Capture the cell that displays the provided text and extract its (x, y) central coordinate. 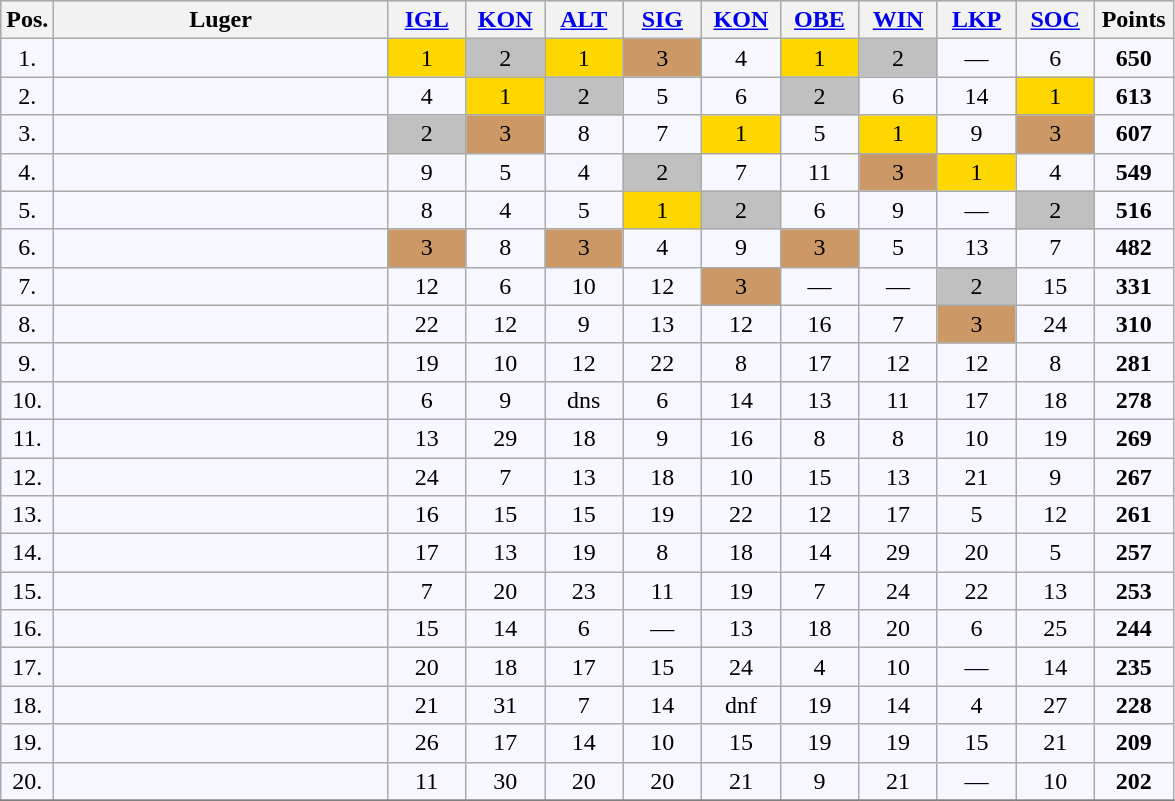
267 (1134, 477)
269 (1134, 438)
253 (1134, 591)
331 (1134, 286)
15. (28, 591)
613 (1134, 96)
30 (506, 781)
SOC (1056, 20)
11. (28, 438)
dnf (742, 705)
Luger (221, 20)
12. (28, 477)
235 (1134, 667)
OBE (820, 20)
19. (28, 743)
IGL (426, 20)
18. (28, 705)
310 (1134, 324)
14. (28, 553)
482 (1134, 248)
WIN (898, 20)
10. (28, 400)
20. (28, 781)
26 (426, 743)
278 (1134, 400)
5. (28, 210)
ALT (584, 20)
13. (28, 515)
6. (28, 248)
2. (28, 96)
23 (584, 591)
SIG (662, 20)
261 (1134, 515)
4. (28, 172)
Pos. (28, 20)
228 (1134, 705)
16. (28, 629)
650 (1134, 58)
209 (1134, 743)
3. (28, 134)
1. (28, 58)
202 (1134, 781)
dns (584, 400)
LKP (976, 20)
257 (1134, 553)
8. (28, 324)
7. (28, 286)
244 (1134, 629)
281 (1134, 362)
516 (1134, 210)
607 (1134, 134)
549 (1134, 172)
Points (1134, 20)
31 (506, 705)
17. (28, 667)
27 (1056, 705)
25 (1056, 629)
9. (28, 362)
